For the text-containing cell, return its midpoint in [X, Y] coordinate format. 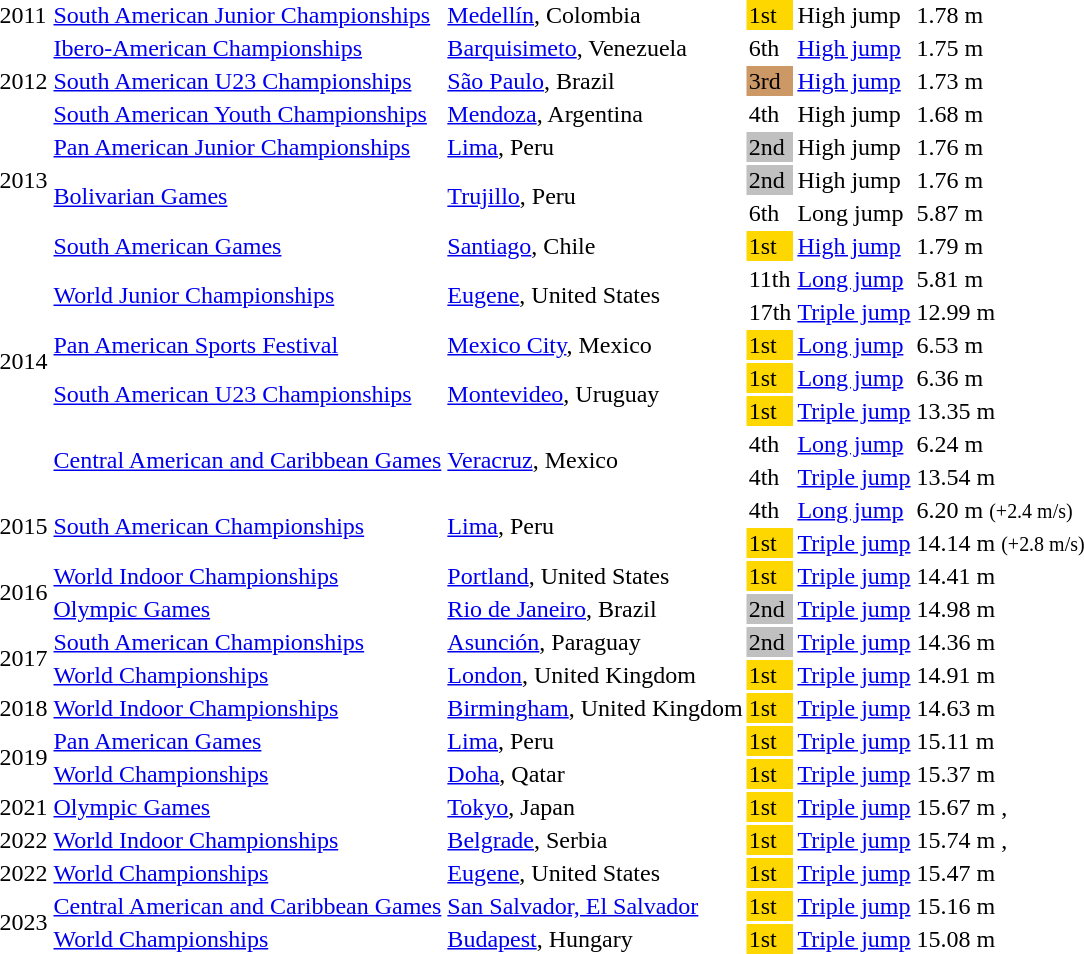
Veracruz, Mexico [595, 460]
South American Junior Championships [248, 15]
Tokyo, Japan [595, 807]
Mendoza, Argentina [595, 114]
Rio de Janeiro, Brazil [595, 609]
3rd [770, 81]
Budapest, Hungary [595, 939]
Bolivarian Games [248, 196]
Mexico City, Mexico [595, 345]
London, United Kingdom [595, 675]
Asunción, Paraguay [595, 642]
World Junior Championships [248, 296]
17th [770, 312]
Birmingham, United Kingdom [595, 708]
11th [770, 279]
South American Youth Championships [248, 114]
Trujillo, Peru [595, 196]
Montevideo, Uruguay [595, 394]
Doha, Qatar [595, 774]
Ibero-American Championships [248, 48]
Portland, United States [595, 576]
Pan American Sports Festival [248, 345]
San Salvador, El Salvador [595, 906]
Barquisimeto, Venezuela [595, 48]
South American Games [248, 246]
Belgrade, Serbia [595, 840]
São Paulo, Brazil [595, 81]
Pan American Junior Championships [248, 147]
Pan American Games [248, 741]
Medellín, Colombia [595, 15]
Santiago, Chile [595, 246]
